From the cell containing the given text, extract its center point as [x, y] coordinate. 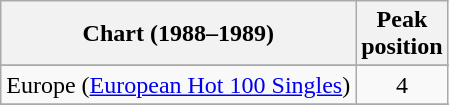
Chart (1988–1989) [178, 34]
4 [402, 85]
Europe (European Hot 100 Singles) [178, 85]
Peakposition [402, 34]
